Detect which cell encompasses the target text, then output its [X, Y] center coordinate. 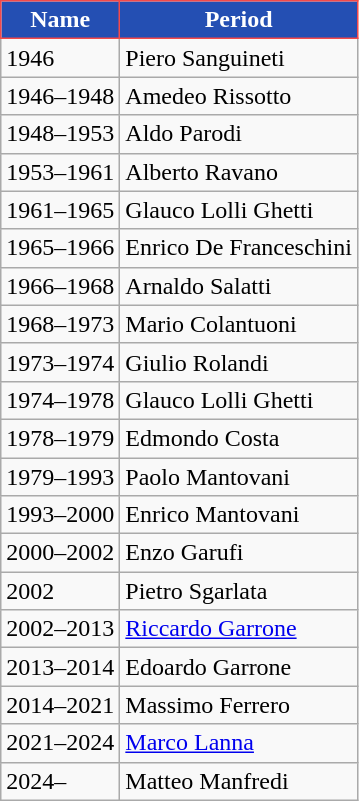
1966–1968 [60, 286]
Enrico De Franceschini [239, 248]
1946–1948 [60, 96]
2021–2024 [60, 743]
2014–2021 [60, 705]
Massimo Ferrero [239, 705]
1979–1993 [60, 477]
Paolo Mantovani [239, 477]
Piero Sanguineti [239, 58]
1993–2000 [60, 515]
Marco Lanna [239, 743]
1974–1978 [60, 400]
1968–1973 [60, 324]
Alberto Ravano [239, 172]
1965–1966 [60, 248]
2013–2014 [60, 667]
2000–2002 [60, 553]
Edoardo Garrone [239, 667]
2002–2013 [60, 629]
Enzo Garufi [239, 553]
Mario Colantuoni [239, 324]
Giulio Rolandi [239, 362]
Enrico Mantovani [239, 515]
2024– [60, 781]
Amedeo Rissotto [239, 96]
Period [239, 20]
Edmondo Costa [239, 438]
1978–1979 [60, 438]
Arnaldo Salatti [239, 286]
1961–1965 [60, 210]
2002 [60, 591]
Pietro Sgarlata [239, 591]
1953–1961 [60, 172]
1948–1953 [60, 134]
Matteo Manfredi [239, 781]
1973–1974 [60, 362]
Aldo Parodi [239, 134]
Name [60, 20]
Riccardo Garrone [239, 629]
1946 [60, 58]
